Pinpoint the cell where the given text exists, returning its (X, Y) midpoint coordinate. 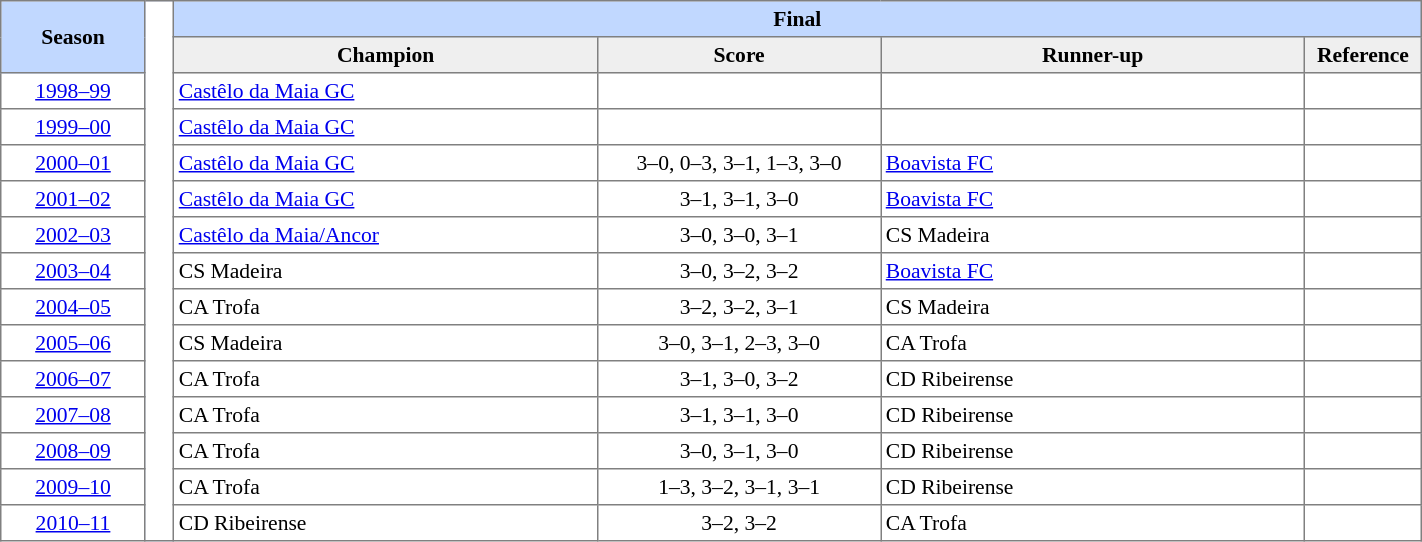
3–0, 3–1, 2–3, 3–0 (740, 343)
2006–07 (73, 379)
Season (73, 37)
2001–02 (73, 199)
2003–04 (73, 271)
3–2, 3–2, 3–1 (740, 307)
Runner-up (1092, 55)
1999–00 (73, 127)
2005–06 (73, 343)
3–0, 3–2, 3–2 (740, 271)
1–3, 3–2, 3–1, 3–1 (740, 487)
3–0, 3–0, 3–1 (740, 235)
2004–05 (73, 307)
2010–11 (73, 523)
Castêlo da Maia/Ancor (385, 235)
2002–03 (73, 235)
3–1, 3–0, 3–2 (740, 379)
2000–01 (73, 163)
Reference (1364, 55)
2009–10 (73, 487)
3–2, 3–2 (740, 523)
Final (797, 19)
2008–09 (73, 451)
3–0, 3–1, 3–0 (740, 451)
2007–08 (73, 415)
3–0, 0–3, 3–1, 1–3, 3–0 (740, 163)
Champion (385, 55)
Score (740, 55)
1998–99 (73, 91)
